Provide the [X, Y] coordinate of the cell's center where the given text is located.  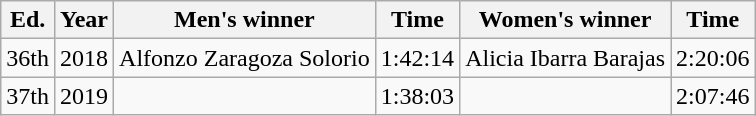
Women's winner [566, 20]
Ed. [28, 20]
Alfonzo Zaragoza Solorio [245, 58]
37th [28, 96]
Year [84, 20]
36th [28, 58]
1:38:03 [417, 96]
2019 [84, 96]
Alicia Ibarra Barajas [566, 58]
1:42:14 [417, 58]
Men's winner [245, 20]
2018 [84, 58]
2:20:06 [713, 58]
2:07:46 [713, 96]
